Capture the cell that displays the provided text and extract its [x, y] central coordinate. 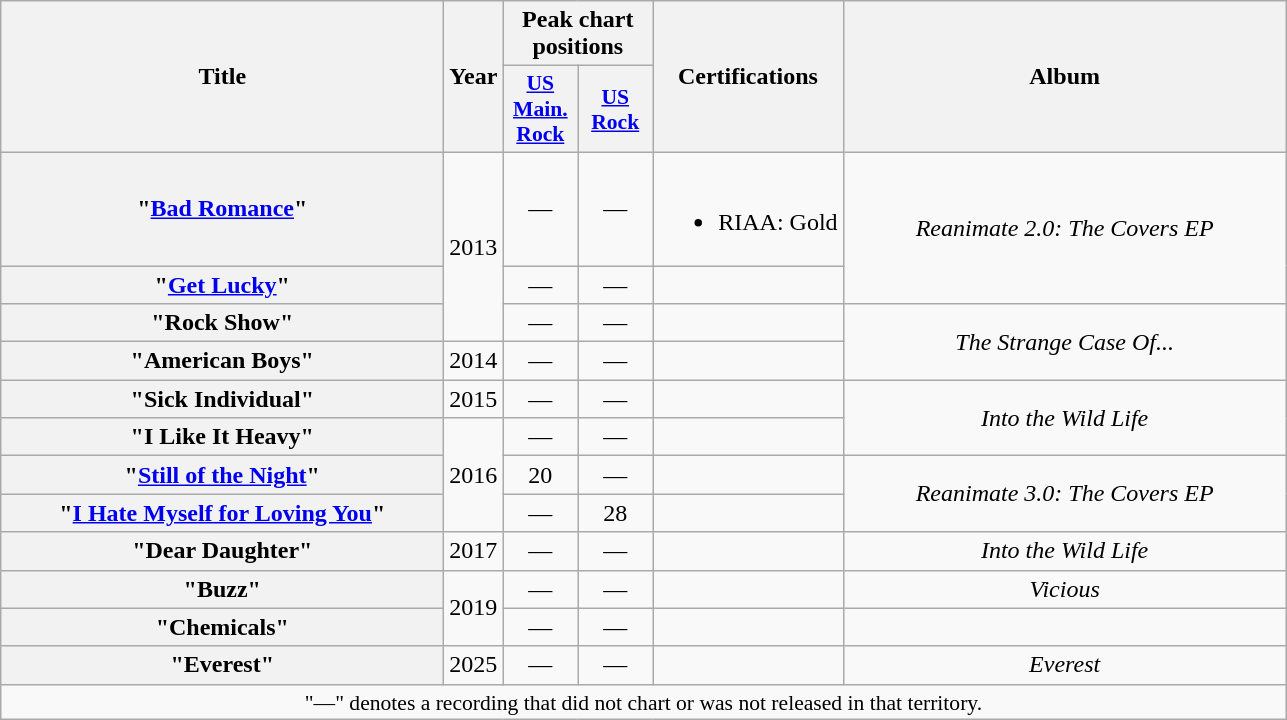
Vicious [1064, 589]
"—" denotes a recording that did not chart or was not released in that territory. [644, 702]
2017 [474, 551]
"American Boys" [222, 361]
The Strange Case Of... [1064, 342]
RIAA: Gold [748, 208]
2013 [474, 246]
2019 [474, 608]
Reanimate 3.0: The Covers EP [1064, 494]
Title [222, 77]
"Get Lucky" [222, 285]
Everest [1064, 665]
Certifications [748, 77]
2025 [474, 665]
2016 [474, 475]
28 [616, 513]
2014 [474, 361]
"Everest" [222, 665]
"Rock Show" [222, 323]
"Still of the Night" [222, 475]
"I Hate Myself for Loving You" [222, 513]
USMain.Rock [540, 110]
20 [540, 475]
Reanimate 2.0: The Covers EP [1064, 228]
"Bad Romance" [222, 208]
"Buzz" [222, 589]
Peak chart positions [578, 34]
2015 [474, 399]
"Sick Individual" [222, 399]
USRock [616, 110]
Year [474, 77]
"I Like It Heavy" [222, 437]
"Dear Daughter" [222, 551]
"Chemicals" [222, 627]
Album [1064, 77]
